Return (X, Y) of the center of cell containing provided text 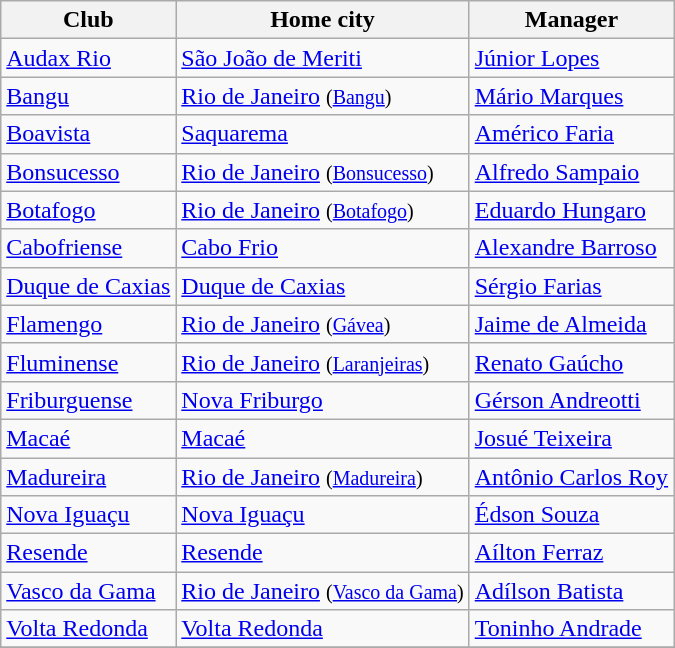
Édson Souza (571, 515)
Jaime de Almeida (571, 324)
Antônio Carlos Roy (571, 477)
Manager (571, 20)
Américo Faria (571, 134)
Botafogo (88, 210)
Fluminense (88, 362)
Cabofriense (88, 248)
Bangu (88, 96)
São João de Meriti (322, 58)
Home city (322, 20)
Aílton Ferraz (571, 553)
Rio de Janeiro (Vasco da Gama) (322, 591)
Adílson Batista (571, 591)
Mário Marques (571, 96)
Boavista (88, 134)
Rio de Janeiro (Bonsucesso) (322, 172)
Júnior Lopes (571, 58)
Audax Rio (88, 58)
Eduardo Hungaro (571, 210)
Nova Friburgo (322, 400)
Rio de Janeiro (Botafogo) (322, 210)
Vasco da Gama (88, 591)
Josué Teixeira (571, 438)
Bonsucesso (88, 172)
Sérgio Farias (571, 286)
Club (88, 20)
Rio de Janeiro (Laranjeiras) (322, 362)
Rio de Janeiro (Bangu) (322, 96)
Flamengo (88, 324)
Toninho Andrade (571, 629)
Saquarema (322, 134)
Rio de Janeiro (Madureira) (322, 477)
Cabo Frio (322, 248)
Friburguense (88, 400)
Alfredo Sampaio (571, 172)
Alexandre Barroso (571, 248)
Renato Gaúcho (571, 362)
Gérson Andreotti (571, 400)
Madureira (88, 477)
Rio de Janeiro (Gávea) (322, 324)
